Scan for the cell matching the given text and deliver its (x, y) coordinate at center. 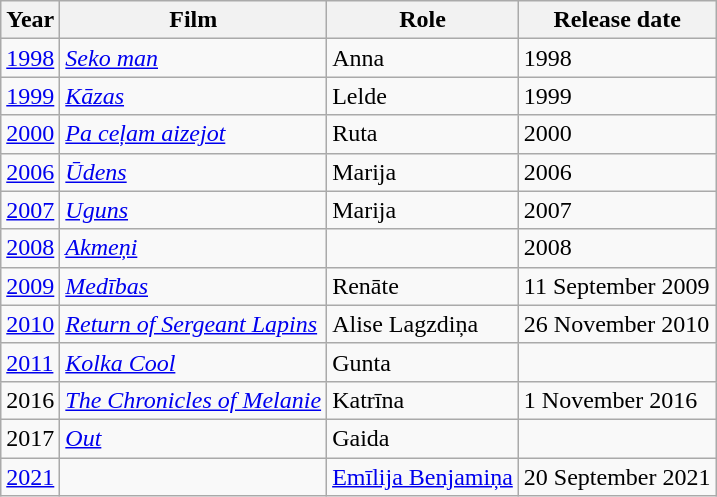
Film (194, 20)
2017 (30, 438)
Pa ceļam aizejot (194, 134)
Akmeņi (194, 248)
Kāzas (194, 96)
The Chronicles of Melanie (194, 400)
2011 (30, 362)
1 November 2016 (617, 400)
Alise Lagzdiņa (423, 324)
2010 (30, 324)
11 September 2009 (617, 286)
Katrīna (423, 400)
Out (194, 438)
Release date (617, 20)
Renāte (423, 286)
Gunta (423, 362)
Role (423, 20)
Gaida (423, 438)
Seko man (194, 58)
20 September 2021 (617, 477)
Lelde (423, 96)
Return of Sergeant Lapins (194, 324)
Ūdens (194, 172)
Uguns (194, 210)
2021 (30, 477)
2016 (30, 400)
Emīlija Benjamiņa (423, 477)
Ruta (423, 134)
26 November 2010 (617, 324)
Year (30, 20)
Anna (423, 58)
Medības (194, 286)
2009 (30, 286)
Kolka Cool (194, 362)
